For the text-containing cell, return its midpoint in (X, Y) coordinate format. 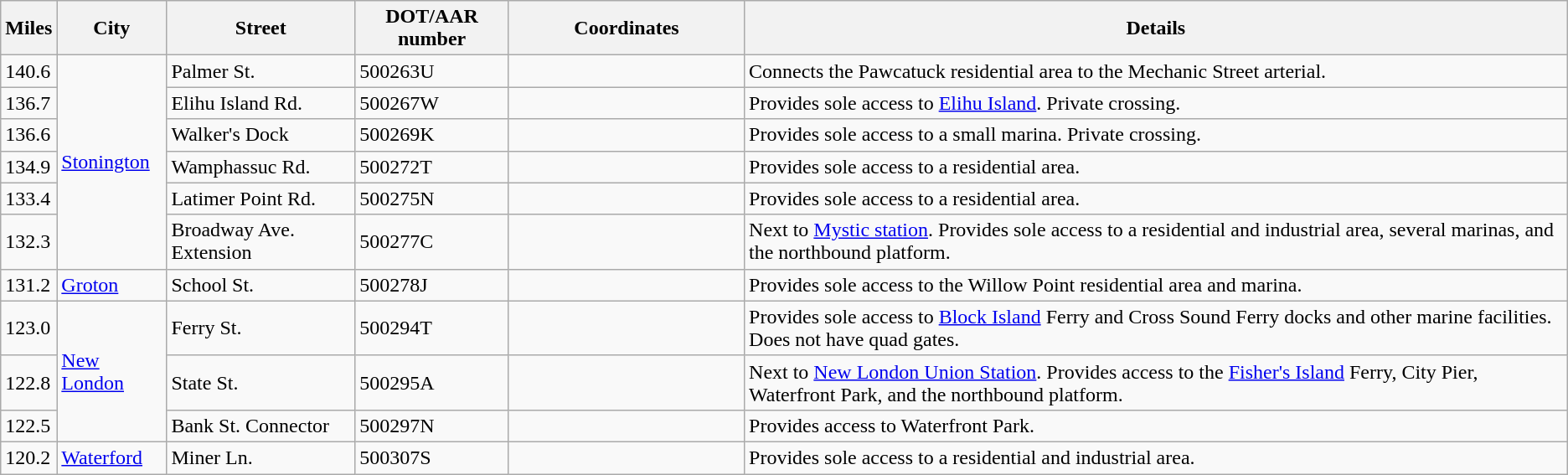
Waterford (112, 457)
Provides sole access to Elihu Island. Private crossing. (1156, 103)
140.6 (28, 71)
Details (1156, 28)
New London (112, 371)
Elihu Island Rd. (261, 103)
122.8 (28, 382)
132.3 (28, 241)
Provides sole access to the Willow Point residential area and marina. (1156, 285)
Provides sole access to a small marina. Private crossing. (1156, 135)
136.6 (28, 135)
123.0 (28, 328)
Street (261, 28)
500277C (432, 241)
122.5 (28, 426)
500297N (432, 426)
500272T (432, 167)
500263U (432, 71)
500294T (432, 328)
Miner Ln. (261, 457)
500307S (432, 457)
Broadway Ave. Extension (261, 241)
500269K (432, 135)
Provides sole access to a residential and industrial area. (1156, 457)
134.9 (28, 167)
School St. (261, 285)
Groton (112, 285)
500267W (432, 103)
Latimer Point Rd. (261, 199)
Bank St. Connector (261, 426)
Coordinates (627, 28)
Ferry St. (261, 328)
131.2 (28, 285)
136.7 (28, 103)
Stonington (112, 163)
Wamphassuc Rd. (261, 167)
Provides access to Waterfront Park. (1156, 426)
Connects the Pawcatuck residential area to the Mechanic Street arterial. (1156, 71)
500295A (432, 382)
500278J (432, 285)
Next to New London Union Station. Provides access to the Fisher's Island Ferry, City Pier, Waterfront Park, and the northbound platform. (1156, 382)
DOT/AAR number (432, 28)
133.4 (28, 199)
State St. (261, 382)
Walker's Dock (261, 135)
120.2 (28, 457)
Provides sole access to Block Island Ferry and Cross Sound Ferry docks and other marine facilities. Does not have quad gates. (1156, 328)
500275N (432, 199)
City (112, 28)
Next to Mystic station. Provides sole access to a residential and industrial area, several marinas, and the northbound platform. (1156, 241)
Palmer St. (261, 71)
Miles (28, 28)
